For the text-containing cell, return its midpoint in (X, Y) coordinate format. 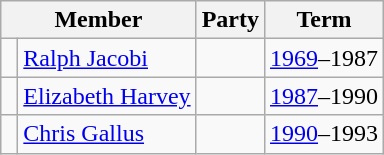
1987–1990 (324, 96)
1969–1987 (324, 58)
Chris Gallus (107, 134)
Term (324, 20)
1990–1993 (324, 134)
Ralph Jacobi (107, 58)
Member (98, 20)
Elizabeth Harvey (107, 96)
Party (230, 20)
